Return the [X, Y] coordinate for the center point of the cell that contains the specified text.  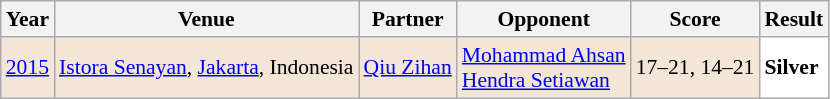
Venue [206, 19]
Qiu Zihan [408, 68]
17–21, 14–21 [696, 68]
Score [696, 19]
Year [28, 19]
Silver [794, 68]
Result [794, 19]
Istora Senayan, Jakarta, Indonesia [206, 68]
Mohammad Ahsan Hendra Setiawan [544, 68]
2015 [28, 68]
Partner [408, 19]
Opponent [544, 19]
